From the cell containing the given text, extract its center point as (X, Y) coordinate. 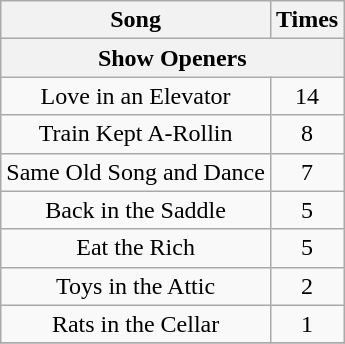
Toys in the Attic (136, 286)
Show Openers (172, 58)
Train Kept A-Rollin (136, 134)
Rats in the Cellar (136, 324)
8 (306, 134)
2 (306, 286)
Song (136, 20)
Same Old Song and Dance (136, 172)
7 (306, 172)
Back in the Saddle (136, 210)
1 (306, 324)
Love in an Elevator (136, 96)
Times (306, 20)
14 (306, 96)
Eat the Rich (136, 248)
